Provide the [x, y] coordinate of the cell's center where the given text is located.  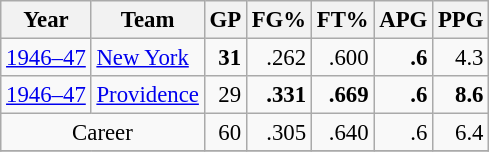
60 [225, 133]
FG% [278, 20]
.669 [342, 95]
31 [225, 58]
PPG [461, 20]
Team [148, 20]
8.6 [461, 95]
Year [46, 20]
.305 [278, 133]
.640 [342, 133]
.331 [278, 95]
4.3 [461, 58]
Career [102, 133]
New York [148, 58]
29 [225, 95]
.262 [278, 58]
GP [225, 20]
APG [404, 20]
.600 [342, 58]
6.4 [461, 133]
Providence [148, 95]
FT% [342, 20]
